Identify which cell holds the provided text, then report its (x, y) central coordinate. 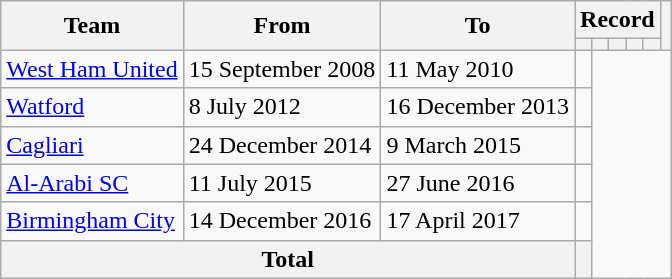
Team (92, 26)
17 April 2017 (478, 221)
11 May 2010 (478, 69)
Birmingham City (92, 221)
Total (288, 259)
16 December 2013 (478, 107)
15 September 2008 (282, 69)
Al-Arabi SC (92, 183)
To (478, 26)
9 March 2015 (478, 145)
West Ham United (92, 69)
Record (618, 20)
From (282, 26)
24 December 2014 (282, 145)
27 June 2016 (478, 183)
11 July 2015 (282, 183)
Watford (92, 107)
8 July 2012 (282, 107)
14 December 2016 (282, 221)
Cagliari (92, 145)
